Find where the given text appears and provide that cell's center as (x, y) coordinate. 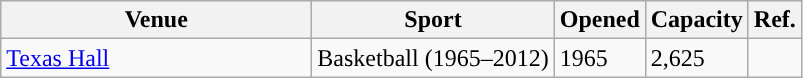
Texas Hall (156, 58)
Sport (433, 20)
1965 (600, 58)
Capacity (696, 20)
Ref. (774, 20)
2,625 (696, 58)
Opened (600, 20)
Basketball (1965–2012) (433, 58)
Venue (156, 20)
